Search for the cell housing the specified text and yield its [x, y] center coordinate. 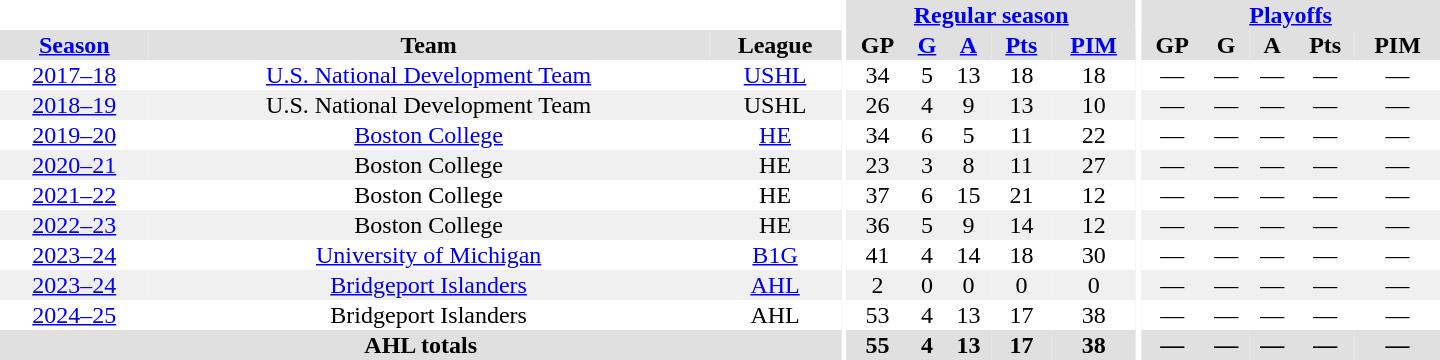
3 [926, 165]
Regular season [991, 15]
10 [1094, 105]
2021–22 [74, 195]
2022–23 [74, 225]
2 [877, 285]
2017–18 [74, 75]
Team [429, 45]
26 [877, 105]
8 [968, 165]
21 [1022, 195]
37 [877, 195]
League [776, 45]
36 [877, 225]
Season [74, 45]
2018–19 [74, 105]
University of Michigan [429, 255]
Playoffs [1290, 15]
2019–20 [74, 135]
53 [877, 315]
27 [1094, 165]
41 [877, 255]
15 [968, 195]
B1G [776, 255]
22 [1094, 135]
30 [1094, 255]
23 [877, 165]
55 [877, 345]
AHL totals [420, 345]
2024–25 [74, 315]
2020–21 [74, 165]
